Find where the given text appears and provide that cell's center as (X, Y) coordinate. 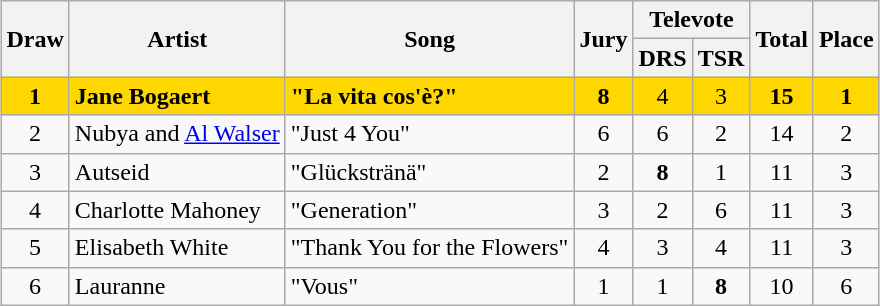
Draw (35, 39)
"Generation" (430, 210)
DRS (662, 58)
Lauranne (177, 286)
"Thank You for the Flowers" (430, 248)
TSR (721, 58)
Artist (177, 39)
Song (430, 39)
Jane Bogaert (177, 96)
Elisabeth White (177, 248)
Charlotte Mahoney (177, 210)
"Vous" (430, 286)
10 (782, 286)
Autseid (177, 172)
5 (35, 248)
Jury (604, 39)
Total (782, 39)
14 (782, 134)
"La vita cos'è?" (430, 96)
"Just 4 You" (430, 134)
15 (782, 96)
Nubya and Al Walser (177, 134)
"Glückstränä" (430, 172)
Place (846, 39)
Televote (692, 20)
